Extract the [x, y] coordinate from the center of the cell holding the provided text.  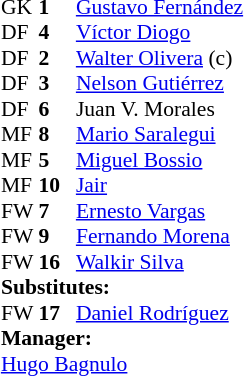
Daniel Rodríguez [160, 313]
Juan V. Morales [160, 109]
Walter Olivera (c) [160, 58]
Manager: [122, 339]
6 [57, 109]
2 [57, 58]
3 [57, 83]
17 [57, 313]
Víctor Diogo [160, 33]
Jair [160, 185]
5 [57, 160]
9 [57, 237]
Ernesto Vargas [160, 211]
Miguel Bossio [160, 160]
Nelson Gutiérrez [160, 83]
4 [57, 33]
Mario Saralegui [160, 135]
8 [57, 135]
Substitutes: [122, 287]
Walkir Silva [160, 262]
7 [57, 211]
Fernando Morena [160, 237]
10 [57, 185]
16 [57, 262]
